Search for the cell housing the specified text and yield its [x, y] center coordinate. 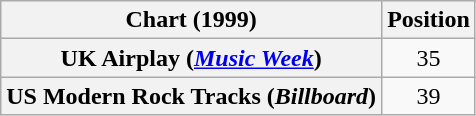
Chart (1999) [192, 20]
UK Airplay (Music Week) [192, 58]
39 [429, 96]
US Modern Rock Tracks (Billboard) [192, 96]
35 [429, 58]
Position [429, 20]
